From the cell containing the given text, extract its center point as [x, y] coordinate. 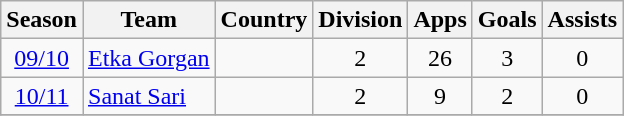
10/11 [42, 96]
Goals [507, 20]
3 [507, 58]
Etka Gorgan [148, 58]
Assists [582, 20]
9 [440, 96]
26 [440, 58]
Country [264, 20]
Team [148, 20]
Sanat Sari [148, 96]
Apps [440, 20]
09/10 [42, 58]
Season [42, 20]
Division [360, 20]
